Find where the given text appears and provide that cell's center as [x, y] coordinate. 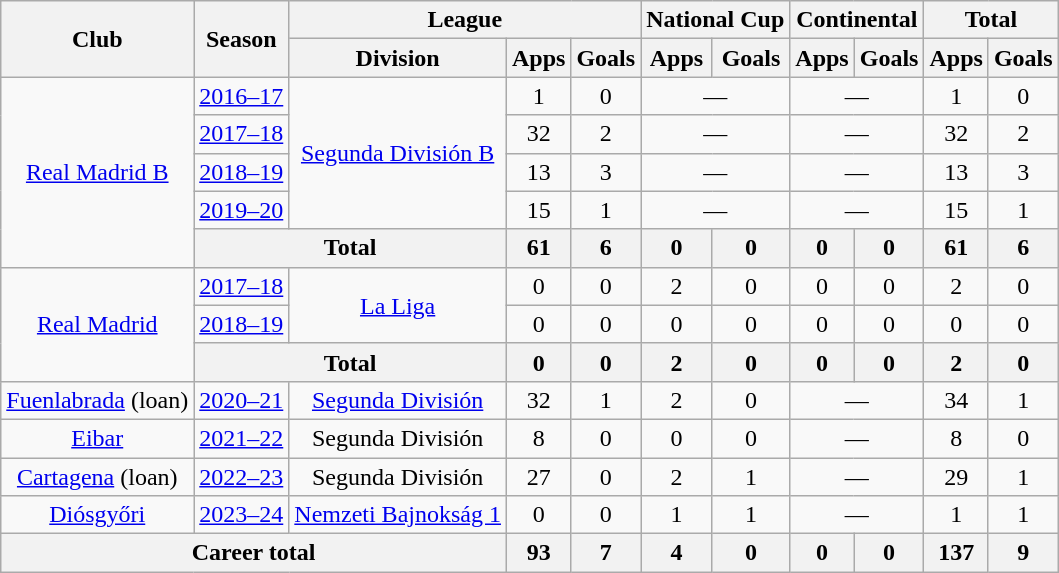
Season [242, 39]
29 [956, 477]
National Cup [716, 20]
Cartagena (loan) [98, 477]
Real Madrid B [98, 172]
34 [956, 400]
Continental [857, 20]
Division [398, 58]
27 [538, 477]
Real Madrid [98, 324]
Segunda División B [398, 153]
League [465, 20]
2021–22 [242, 438]
2020–21 [242, 400]
Fuenlabrada (loan) [98, 400]
Eibar [98, 438]
Nemzeti Bajnokság 1 [398, 515]
137 [956, 553]
2016–17 [242, 96]
Club [98, 39]
2022–23 [242, 477]
4 [677, 553]
Career total [254, 553]
7 [606, 553]
93 [538, 553]
La Liga [398, 305]
9 [1023, 553]
2023–24 [242, 515]
Diósgyőri [98, 515]
2019–20 [242, 210]
